Determine the (X, Y) coordinate at the center of the cell enclosing the given text.  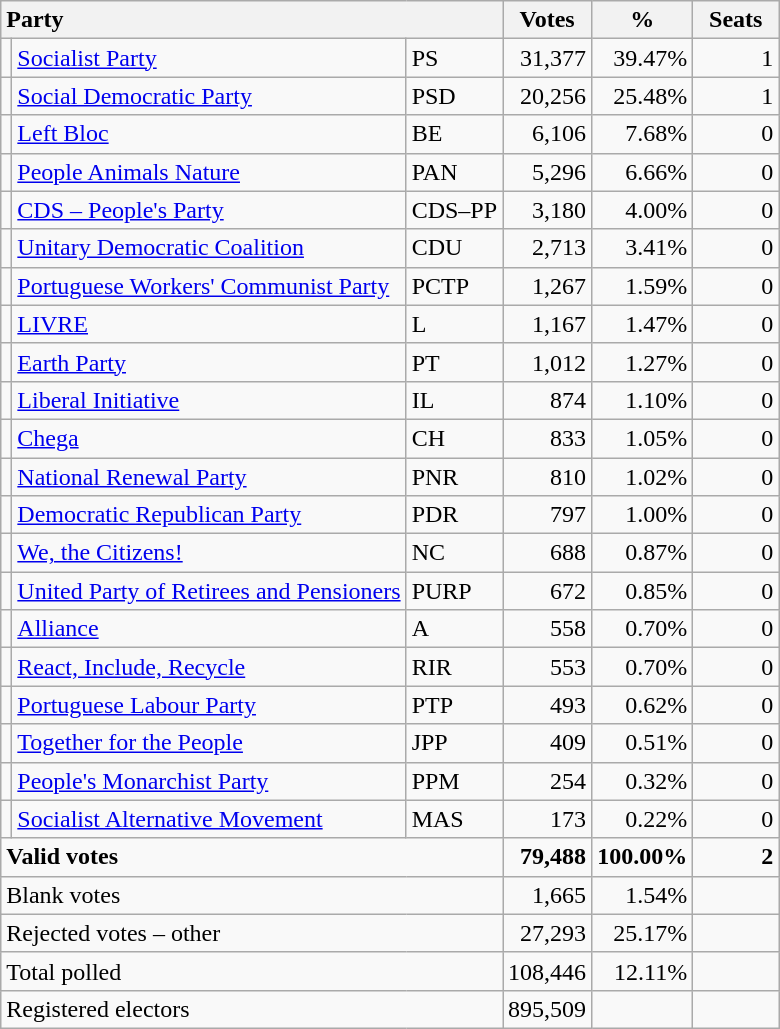
Portuguese Labour Party (209, 705)
1,267 (548, 286)
810 (548, 477)
MAS (454, 819)
0.62% (642, 705)
Alliance (209, 629)
Chega (209, 438)
Total polled (252, 971)
0.87% (642, 553)
1.00% (642, 515)
RIR (454, 667)
493 (548, 705)
0.51% (642, 743)
6.66% (642, 172)
4.00% (642, 210)
Votes (548, 20)
PNR (454, 477)
PSD (454, 96)
39.47% (642, 58)
31,377 (548, 58)
1.10% (642, 400)
Party (252, 20)
PTP (454, 705)
CH (454, 438)
558 (548, 629)
PT (454, 362)
833 (548, 438)
2 (736, 857)
PURP (454, 591)
0.22% (642, 819)
Rejected votes – other (252, 933)
Unitary Democratic Coalition (209, 248)
React, Include, Recycle (209, 667)
Socialist Party (209, 58)
6,106 (548, 134)
2,713 (548, 248)
Social Democratic Party (209, 96)
3,180 (548, 210)
1,167 (548, 324)
Democratic Republican Party (209, 515)
National Renewal Party (209, 477)
79,488 (548, 857)
100.00% (642, 857)
1.59% (642, 286)
1,665 (548, 895)
PAN (454, 172)
5,296 (548, 172)
7.68% (642, 134)
United Party of Retirees and Pensioners (209, 591)
PDR (454, 515)
Liberal Initiative (209, 400)
CDS–PP (454, 210)
672 (548, 591)
NC (454, 553)
1.02% (642, 477)
PPM (454, 781)
Registered electors (252, 1009)
Earth Party (209, 362)
1,012 (548, 362)
874 (548, 400)
553 (548, 667)
797 (548, 515)
Left Bloc (209, 134)
PCTP (454, 286)
BE (454, 134)
Blank votes (252, 895)
Portuguese Workers' Communist Party (209, 286)
1.05% (642, 438)
1.54% (642, 895)
L (454, 324)
20,256 (548, 96)
25.48% (642, 96)
PS (454, 58)
3.41% (642, 248)
People Animals Nature (209, 172)
Together for the People (209, 743)
0.85% (642, 591)
688 (548, 553)
1.47% (642, 324)
25.17% (642, 933)
0.32% (642, 781)
12.11% (642, 971)
Valid votes (252, 857)
409 (548, 743)
108,446 (548, 971)
% (642, 20)
CDS – People's Party (209, 210)
1.27% (642, 362)
A (454, 629)
Seats (736, 20)
People's Monarchist Party (209, 781)
Socialist Alternative Movement (209, 819)
JPP (454, 743)
27,293 (548, 933)
173 (548, 819)
254 (548, 781)
CDU (454, 248)
We, the Citizens! (209, 553)
IL (454, 400)
895,509 (548, 1009)
LIVRE (209, 324)
